Extract the [x, y] coordinate from the center of the cell holding the provided text.  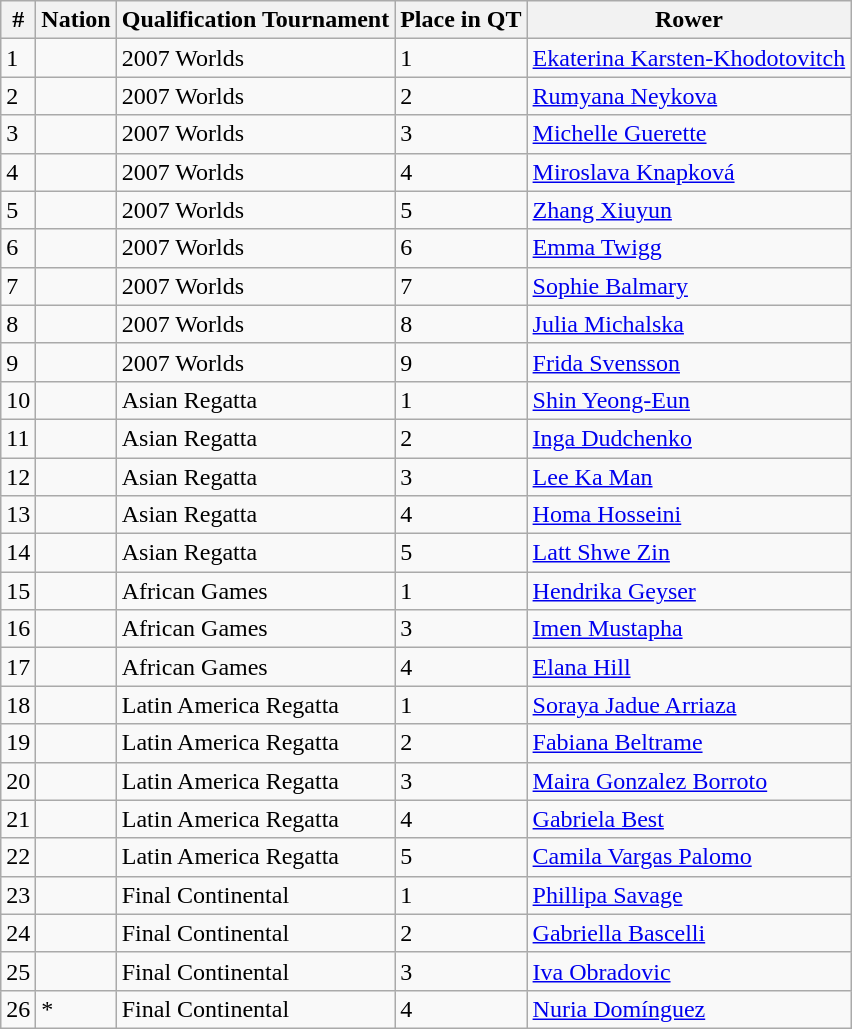
Inga Dudchenko [689, 438]
22 [18, 857]
Nuria Domínguez [689, 1009]
10 [18, 400]
Frida Svensson [689, 362]
26 [18, 1009]
Imen Mustapha [689, 629]
* [76, 1009]
Gabriella Bascelli [689, 933]
Maira Gonzalez Borroto [689, 781]
Iva Obradovic [689, 971]
Soraya Jadue Arriaza [689, 705]
23 [18, 895]
Rumyana Neykova [689, 96]
Hendrika Geyser [689, 591]
Place in QT [461, 20]
Lee Ka Man [689, 477]
Latt Shwe Zin [689, 553]
18 [18, 705]
Homa Hosseini [689, 515]
Sophie Balmary [689, 286]
Elana Hill [689, 667]
Gabriela Best [689, 819]
Shin Yeong-Eun [689, 400]
24 [18, 933]
Nation [76, 20]
Rower [689, 20]
16 [18, 629]
Michelle Guerette [689, 134]
17 [18, 667]
12 [18, 477]
20 [18, 781]
19 [18, 743]
Zhang Xiuyun [689, 210]
Fabiana Beltrame [689, 743]
21 [18, 819]
15 [18, 591]
Qualification Tournament [255, 20]
# [18, 20]
11 [18, 438]
Phillipa Savage [689, 895]
Miroslava Knapková [689, 172]
Julia Michalska [689, 324]
13 [18, 515]
14 [18, 553]
Camila Vargas Palomo [689, 857]
25 [18, 971]
Ekaterina Karsten-Khodotovitch [689, 58]
Emma Twigg [689, 248]
